Detect which cell encompasses the target text, then output its [x, y] center coordinate. 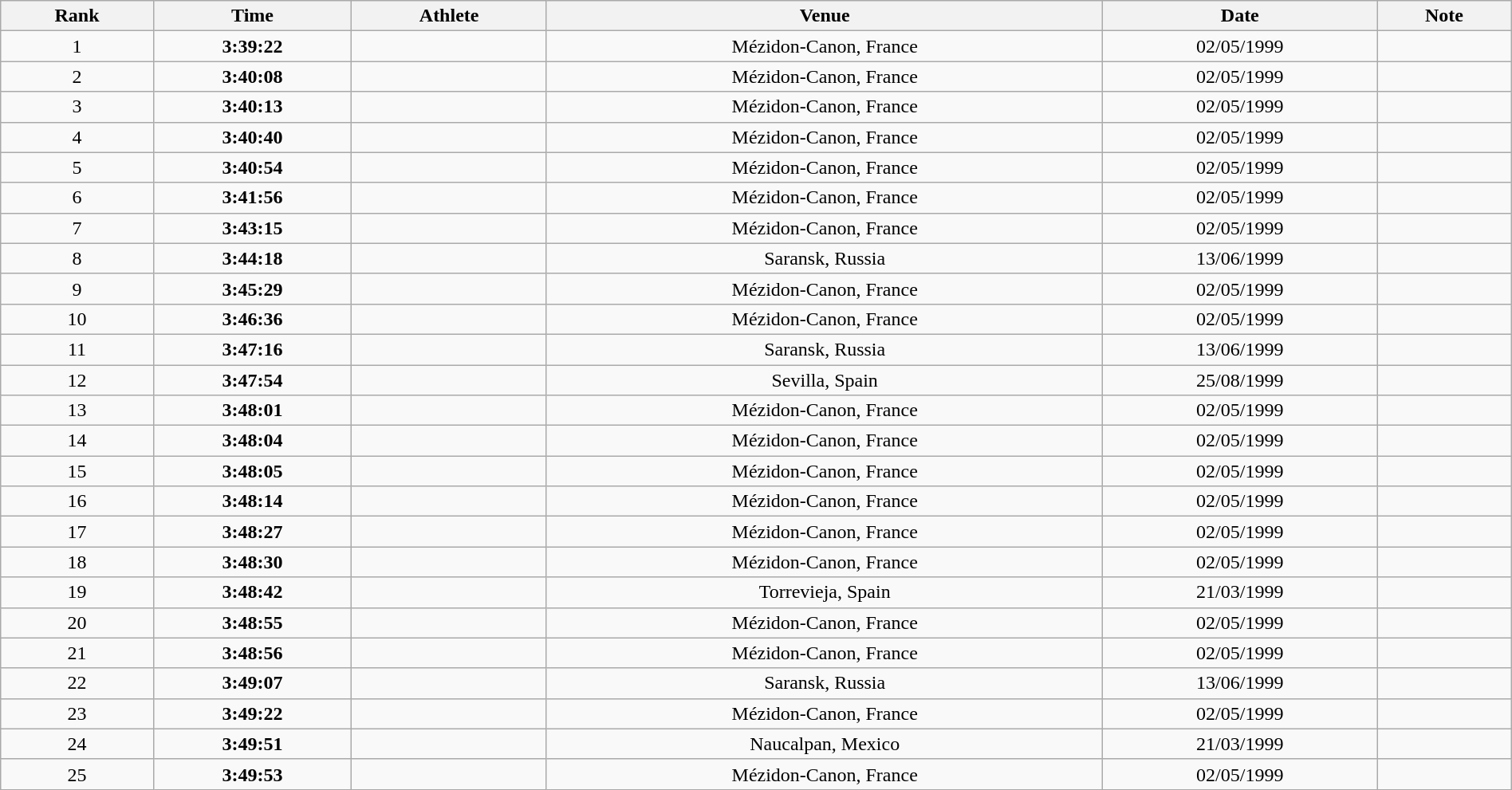
17 [77, 532]
Date [1240, 16]
25 [77, 774]
18 [77, 562]
3:45:29 [252, 289]
25/08/1999 [1240, 380]
3:40:13 [252, 107]
6 [77, 198]
Sevilla, Spain [825, 380]
3:40:40 [252, 137]
3:48:56 [252, 653]
8 [77, 258]
2 [77, 77]
Torrevieja, Spain [825, 592]
24 [77, 744]
13 [77, 411]
3:48:27 [252, 532]
Naucalpan, Mexico [825, 744]
Venue [825, 16]
3:48:55 [252, 623]
7 [77, 228]
3:48:14 [252, 501]
3:39:22 [252, 46]
14 [77, 441]
3:47:16 [252, 349]
Rank [77, 16]
21 [77, 653]
3:48:01 [252, 411]
10 [77, 319]
12 [77, 380]
3:48:04 [252, 441]
3:48:05 [252, 471]
20 [77, 623]
9 [77, 289]
15 [77, 471]
3:40:54 [252, 167]
3:44:18 [252, 258]
3:48:30 [252, 562]
3:49:53 [252, 774]
3:49:51 [252, 744]
3:49:07 [252, 683]
3:43:15 [252, 228]
Time [252, 16]
11 [77, 349]
23 [77, 713]
5 [77, 167]
Note [1445, 16]
19 [77, 592]
22 [77, 683]
3:40:08 [252, 77]
3:41:56 [252, 198]
3:46:36 [252, 319]
4 [77, 137]
Athlete [450, 16]
3 [77, 107]
3:47:54 [252, 380]
1 [77, 46]
16 [77, 501]
3:49:22 [252, 713]
3:48:42 [252, 592]
